Return the (x, y) coordinate for the center point of the cell that contains the specified text.  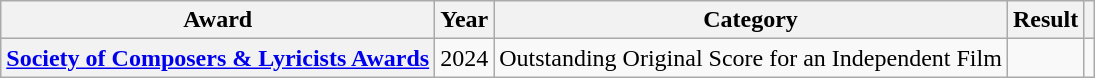
Year (464, 20)
Society of Composers & Lyricists Awards (218, 58)
Result (1045, 20)
2024 (464, 58)
Category (751, 20)
Outstanding Original Score for an Independent Film (751, 58)
Award (218, 20)
